Provide the (x, y) coordinate of the cell's center where the given text is located.  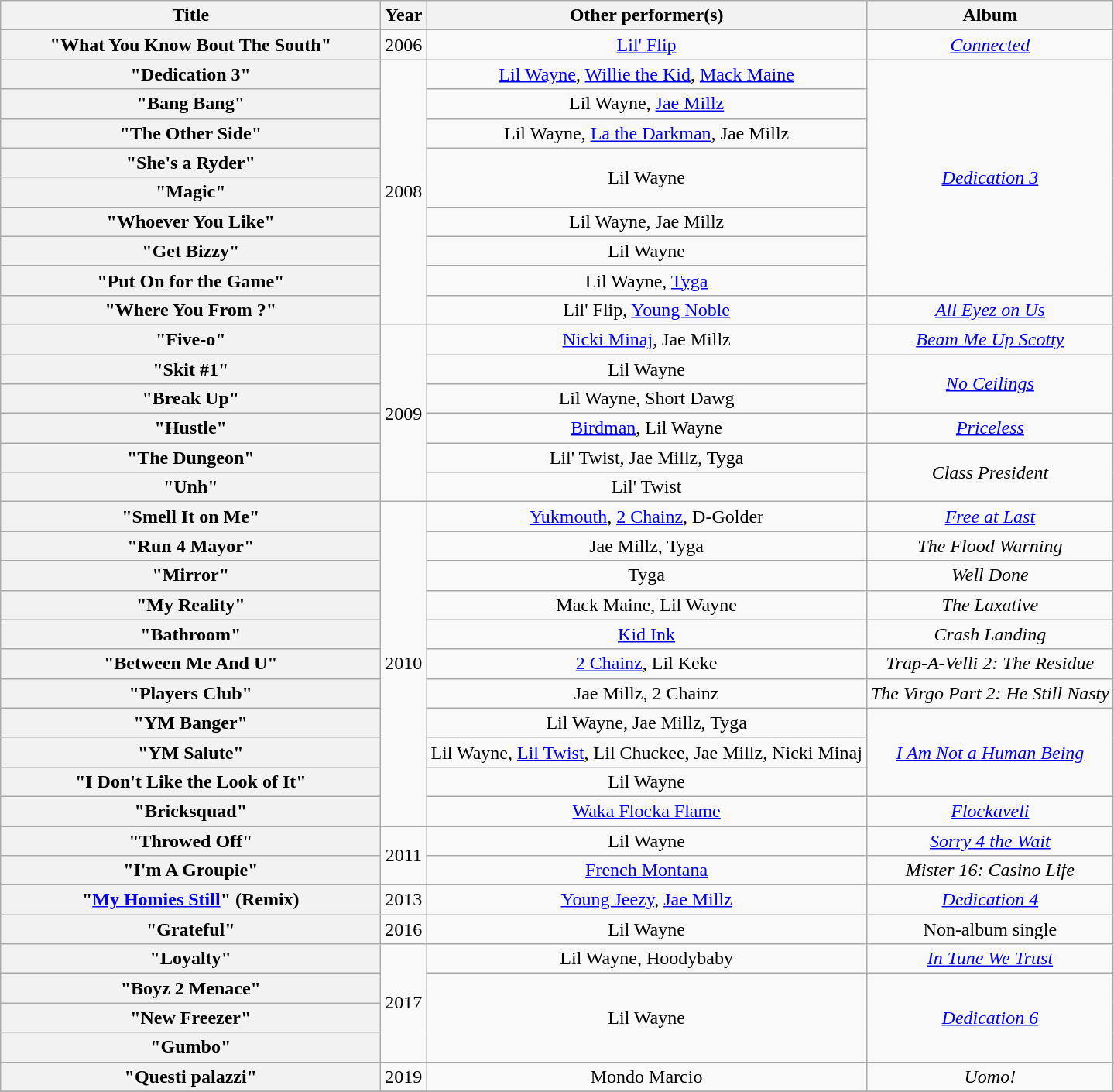
Waka Flocka Flame (646, 811)
"Grateful" (190, 929)
Mondo Marcio (646, 1077)
Lil Wayne, Tyga (646, 280)
Lil Wayne, Lil Twist, Lil Chuckee, Jae Millz, Nicki Minaj (646, 752)
"Hustle" (190, 428)
"The Dungeon" (190, 458)
Year (404, 15)
Album (989, 15)
"What You Know Bout The South" (190, 45)
Trap-A-Velli 2: The Residue (989, 664)
Lil' Flip (646, 45)
"Dedication 3" (190, 74)
"Run 4 Mayor" (190, 546)
Uomo! (989, 1077)
All Eyez on Us (989, 310)
Priceless (989, 428)
Other performer(s) (646, 15)
2016 (404, 929)
Lil' Flip, Young Noble (646, 310)
"Put On for the Game" (190, 280)
Yukmouth, 2 Chainz, D-Golder (646, 517)
"Throwed Off" (190, 840)
"Questi palazzi" (190, 1077)
"Whoever You Like" (190, 221)
"Smell It on Me" (190, 517)
2010 (404, 664)
"Where You From ?" (190, 310)
Birdman, Lil Wayne (646, 428)
Crash Landing (989, 634)
Mister 16: Casino Life (989, 871)
Beam Me Up Scotty (989, 339)
In Tune We Trust (989, 959)
Non-album single (989, 929)
"Between Me And U" (190, 664)
Lil Wayne, Jae Millz, Tyga (646, 723)
Jae Millz, 2 Chainz (646, 693)
Class President (989, 472)
"Magic" (190, 192)
"New Freezer" (190, 1018)
Kid Ink (646, 634)
2009 (404, 413)
The Virgo Part 2: He Still Nasty (989, 693)
Sorry 4 the Wait (989, 840)
"Bang Bang" (190, 104)
Lil Wayne, Willie the Kid, Mack Maine (646, 74)
"Mirror" (190, 575)
No Ceilings (989, 384)
Lil' Twist (646, 487)
French Montana (646, 871)
The Flood Warning (989, 546)
Title (190, 15)
Connected (989, 45)
Dedication 3 (989, 177)
"Gumbo" (190, 1047)
Dedication 4 (989, 900)
Nicki Minaj, Jae Millz (646, 339)
Well Done (989, 575)
"I Don't Like the Look of It" (190, 781)
The Laxative (989, 605)
"Skit #1" (190, 369)
Young Jeezy, Jae Millz (646, 900)
"Loyalty" (190, 959)
Dedication 6 (989, 1018)
"YM Salute" (190, 752)
2019 (404, 1077)
Lil' Twist, Jae Millz, Tyga (646, 458)
2017 (404, 1003)
"Break Up" (190, 399)
2008 (404, 192)
"YM Banger" (190, 723)
Flockaveli (989, 811)
"Bathroom" (190, 634)
"The Other Side" (190, 133)
"My Homies Still" (Remix) (190, 900)
"Get Bizzy" (190, 251)
Free at Last (989, 517)
I Am Not a Human Being (989, 752)
Tyga (646, 575)
Lil Wayne, Short Dawg (646, 399)
Mack Maine, Lil Wayne (646, 605)
Jae Millz, Tyga (646, 546)
"She's a Ryder" (190, 163)
"Unh" (190, 487)
"Bricksquad" (190, 811)
"My Reality" (190, 605)
2011 (404, 855)
Lil Wayne, Hoodybaby (646, 959)
2013 (404, 900)
"Five-o" (190, 339)
2006 (404, 45)
Lil Wayne, La the Darkman, Jae Millz (646, 133)
"Players Club" (190, 693)
"Boyz 2 Menace" (190, 988)
2 Chainz, Lil Keke (646, 664)
"I'm A Groupie" (190, 871)
